Find where the given text appears and provide that cell's center as (X, Y) coordinate. 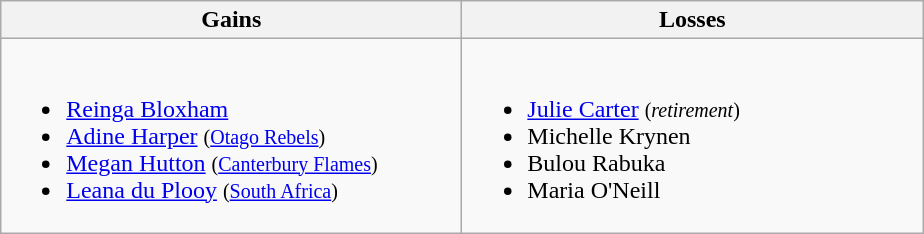
Losses (692, 20)
Gains (232, 20)
Julie Carter (retirement)Michelle KrynenBulou RabukaMaria O'Neill (692, 136)
Reinga BloxhamAdine Harper (Otago Rebels)Megan Hutton (Canterbury Flames)Leana du Plooy (South Africa) (232, 136)
